Pinpoint the cell where the given text exists, returning its [x, y] midpoint coordinate. 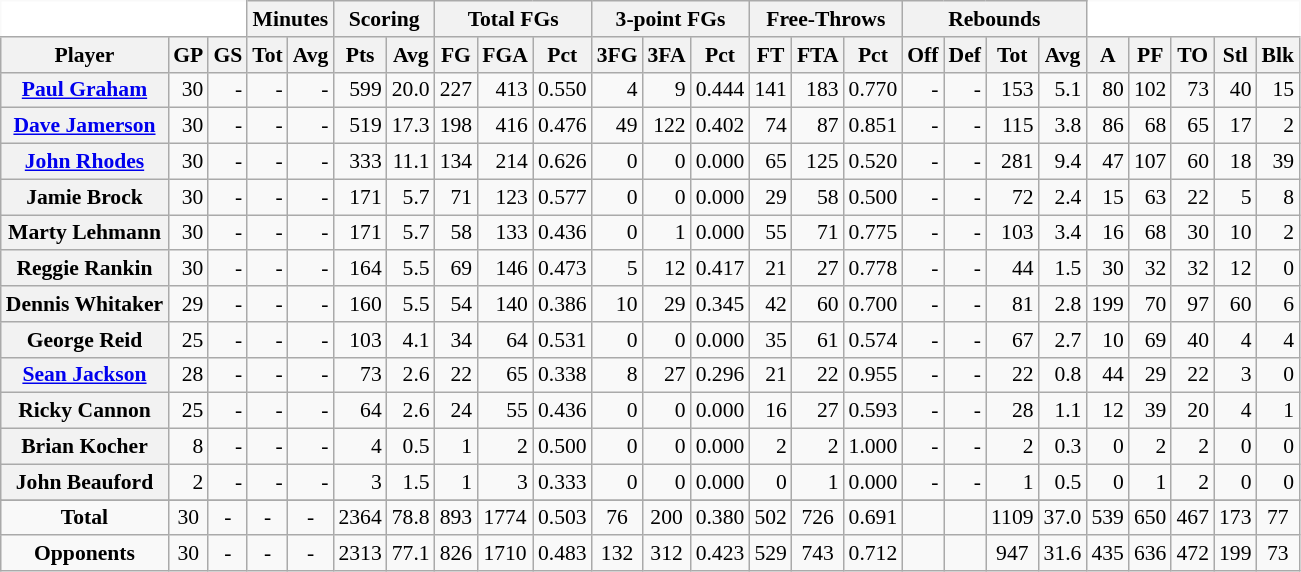
Minutes [290, 19]
Free-Throws [826, 19]
17 [1236, 126]
227 [456, 90]
102 [1150, 90]
Player [84, 55]
0.402 [720, 126]
529 [770, 554]
0.520 [874, 162]
FG [456, 55]
467 [1192, 518]
0.3 [1063, 447]
636 [1150, 554]
Off [922, 55]
Ricky Cannon [84, 411]
GP [188, 55]
John Rhodes [84, 162]
743 [818, 554]
18 [1236, 162]
0.955 [874, 375]
519 [360, 126]
0.691 [874, 518]
650 [1150, 518]
Rebounds [994, 19]
413 [505, 90]
Total FGs [514, 19]
FT [770, 55]
472 [1192, 554]
214 [505, 162]
86 [1108, 126]
1774 [505, 518]
GS [228, 55]
0.712 [874, 554]
17.3 [411, 126]
2.8 [1063, 304]
John Beauford [84, 482]
0.423 [720, 554]
146 [505, 269]
FTA [818, 55]
Pts [360, 55]
826 [456, 554]
PF [1150, 55]
133 [505, 233]
Reggie Rankin [84, 269]
3.4 [1063, 233]
4.1 [411, 340]
70 [1150, 304]
31.6 [1063, 554]
198 [456, 126]
37.0 [1063, 518]
1.1 [1063, 411]
435 [1108, 554]
77.1 [411, 554]
78.8 [411, 518]
Scoring [384, 19]
0.444 [720, 90]
80 [1108, 90]
0.473 [562, 269]
0.296 [720, 375]
140 [505, 304]
Brian Kocher [84, 447]
77 [1278, 518]
34 [456, 340]
A [1108, 55]
2364 [360, 518]
Stl [1236, 55]
164 [360, 269]
312 [667, 554]
0.531 [562, 340]
0.770 [874, 90]
947 [1012, 554]
0.851 [874, 126]
183 [818, 90]
2.7 [1063, 340]
893 [456, 518]
47 [1108, 162]
200 [667, 518]
63 [1150, 197]
Sean Jackson [84, 375]
3FA [667, 55]
0.8 [1063, 375]
3FG [618, 55]
0.345 [720, 304]
1710 [505, 554]
6 [1278, 304]
0.778 [874, 269]
0.338 [562, 375]
0.380 [720, 518]
Dennis Whitaker [84, 304]
0.417 [720, 269]
9.4 [1063, 162]
FGA [505, 55]
97 [1192, 304]
Jamie Brock [84, 197]
81 [1012, 304]
76 [618, 518]
87 [818, 126]
74 [770, 126]
0.626 [562, 162]
160 [360, 304]
134 [456, 162]
141 [770, 90]
502 [770, 518]
67 [1012, 340]
0.503 [562, 518]
Opponents [84, 554]
35 [770, 340]
539 [1108, 518]
9 [667, 90]
Blk [1278, 55]
0.333 [562, 482]
0.574 [874, 340]
20.0 [411, 90]
0.483 [562, 554]
2.4 [1063, 197]
0.593 [874, 411]
122 [667, 126]
54 [456, 304]
42 [770, 304]
TO [1192, 55]
72 [1012, 197]
0.775 [874, 233]
0.577 [562, 197]
Def [965, 55]
Total [84, 518]
1.000 [874, 447]
107 [1150, 162]
123 [505, 197]
11.1 [411, 162]
49 [618, 126]
416 [505, 126]
5.1 [1063, 90]
333 [360, 162]
173 [1236, 518]
0.476 [562, 126]
132 [618, 554]
0.700 [874, 304]
0.550 [562, 90]
281 [1012, 162]
Paul Graham [84, 90]
3-point FGs [671, 19]
George Reid [84, 340]
Dave Jamerson [84, 126]
61 [818, 340]
Marty Lehmann [84, 233]
0.386 [562, 304]
2313 [360, 554]
115 [1012, 126]
3.8 [1063, 126]
24 [456, 411]
153 [1012, 90]
726 [818, 518]
20 [1192, 411]
599 [360, 90]
1109 [1012, 518]
125 [818, 162]
